Detect which cell encompasses the target text, then output its (X, Y) center coordinate. 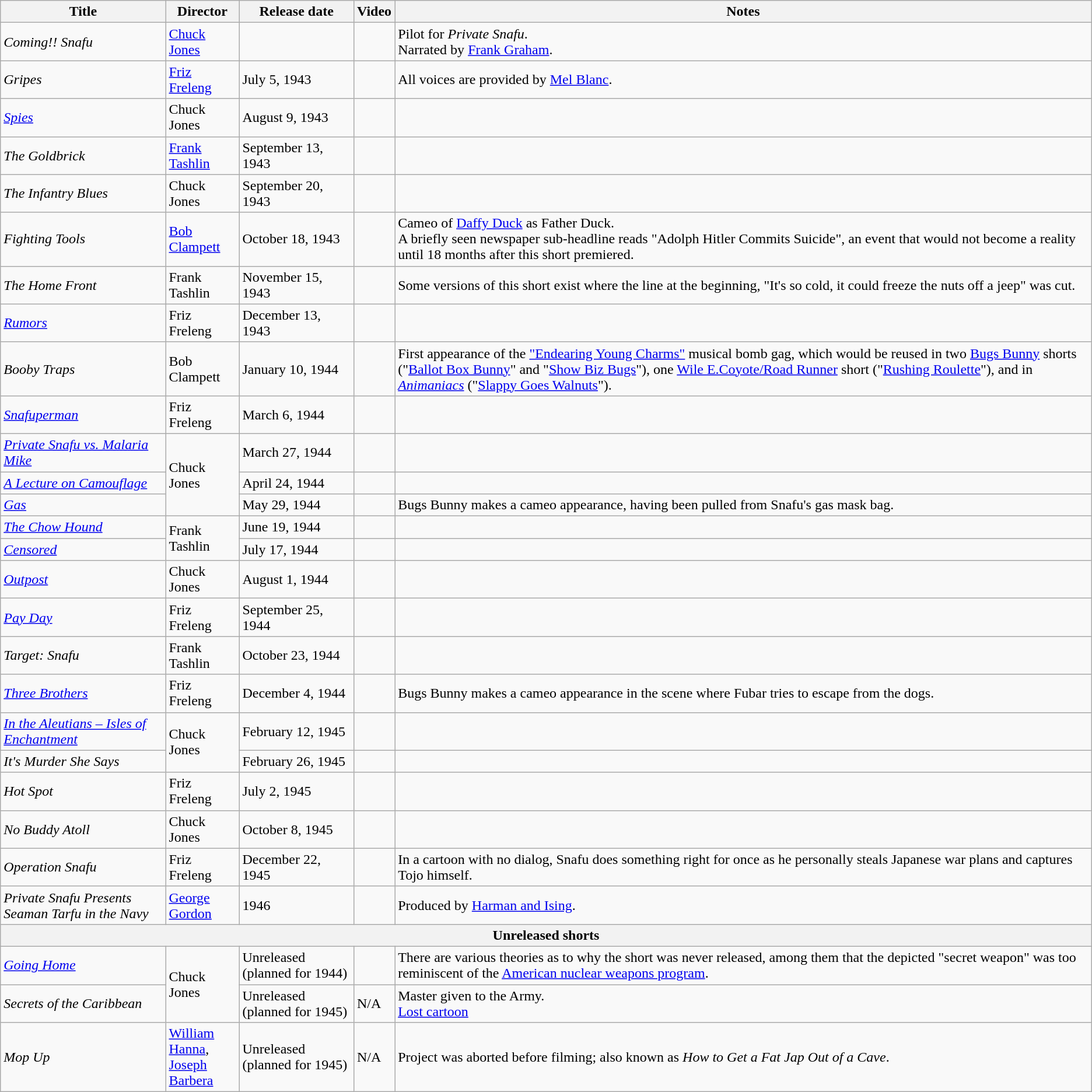
March 6, 1944 (296, 414)
Title (83, 12)
Director (202, 12)
All voices are provided by Mel Blanc. (743, 79)
Master given to the Army.Lost cartoon (743, 1003)
September 13, 1943 (296, 155)
Secrets of the Caribbean (83, 1003)
Censored (83, 549)
In a cartoon with no dialog, Snafu does something right for once as he personally steals Japanese war plans and captures Tojo himself. (743, 867)
September 20, 1943 (296, 194)
Three Brothers (83, 693)
Outpost (83, 580)
March 27, 1944 (296, 453)
May 29, 1944 (296, 505)
July 2, 1945 (296, 791)
February 26, 1945 (296, 761)
October 8, 1945 (296, 829)
A Lecture on Camouflage (83, 482)
September 25, 1944 (296, 617)
The Infantry Blues (83, 194)
Bugs Bunny makes a cameo appearance, having been pulled from Snafu's gas mask bag. (743, 505)
Operation Snafu (83, 867)
August 1, 1944 (296, 580)
October 23, 1944 (296, 656)
April 24, 1944 (296, 482)
Spies (83, 118)
Some versions of this short exist where the line at the beginning, "It's so cold, it could freeze the nuts off a jeep" was cut. (743, 285)
Fighting Tools (83, 239)
Rumors (83, 323)
Gripes (83, 79)
December 22, 1945 (296, 867)
The Goldbrick (83, 155)
No Buddy Atoll (83, 829)
William Hanna,Joseph Barbera (202, 1057)
January 10, 1944 (296, 369)
Unreleased (planned for 1944) (296, 965)
February 12, 1945 (296, 731)
Release date (296, 12)
Video (374, 12)
Hot Spot (83, 791)
Private Snafu Presents Seaman Tarfu in the Navy (83, 905)
Booby Traps (83, 369)
June 19, 1944 (296, 527)
The Home Front (83, 285)
August 9, 1943 (296, 118)
Coming!! Snafu (83, 42)
Snafuperman (83, 414)
July 17, 1944 (296, 549)
Pay Day (83, 617)
Notes (743, 12)
In the Aleutians – Isles of Enchantment (83, 731)
Pilot for Private Snafu.Narrated by Frank Graham. (743, 42)
December 13, 1943 (296, 323)
Produced by Harman and Ising. (743, 905)
November 15, 1943 (296, 285)
Target: Snafu (83, 656)
Private Snafu vs. Malaria Mike (83, 453)
George Gordon (202, 905)
Gas (83, 505)
Going Home (83, 965)
Bugs Bunny makes a cameo appearance in the scene where Fubar tries to escape from the dogs. (743, 693)
1946 (296, 905)
October 18, 1943 (296, 239)
Project was aborted before filming; also known as How to Get a Fat Jap Out of a Cave. (743, 1057)
Unreleased shorts (546, 935)
July 5, 1943 (296, 79)
It's Murder She Says (83, 761)
The Chow Hound (83, 527)
December 4, 1944 (296, 693)
Mop Up (83, 1057)
